Determine the [x, y] coordinate at the center of the cell enclosing the given text.  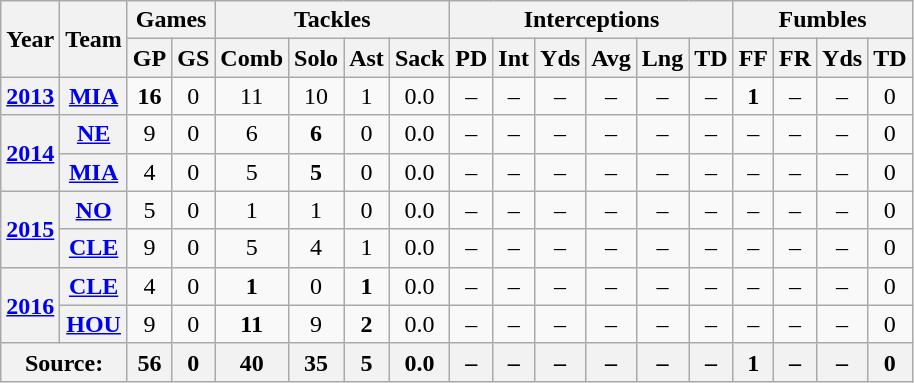
10 [316, 96]
Fumbles [822, 20]
NO [94, 210]
PD [472, 58]
Games [170, 20]
Lng [662, 58]
Interceptions [592, 20]
Year [30, 39]
GS [194, 58]
NE [94, 134]
2016 [30, 305]
Solo [316, 58]
GP [149, 58]
Sack [419, 58]
40 [252, 362]
16 [149, 96]
Avg [612, 58]
Ast [367, 58]
FR [796, 58]
2014 [30, 153]
Tackles [332, 20]
FF [753, 58]
Int [514, 58]
35 [316, 362]
2013 [30, 96]
HOU [94, 324]
Team [94, 39]
2015 [30, 229]
Comb [252, 58]
56 [149, 362]
2 [367, 324]
Source: [64, 362]
